Identify which cell holds the provided text, then report its [x, y] central coordinate. 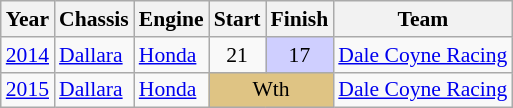
Finish [300, 19]
Year [28, 19]
Engine [172, 19]
Team [422, 19]
2014 [28, 55]
Wth [272, 90]
2015 [28, 90]
17 [300, 55]
Chassis [94, 19]
21 [238, 55]
Start [238, 19]
